Scan for the cell matching the given text and deliver its [X, Y] coordinate at center. 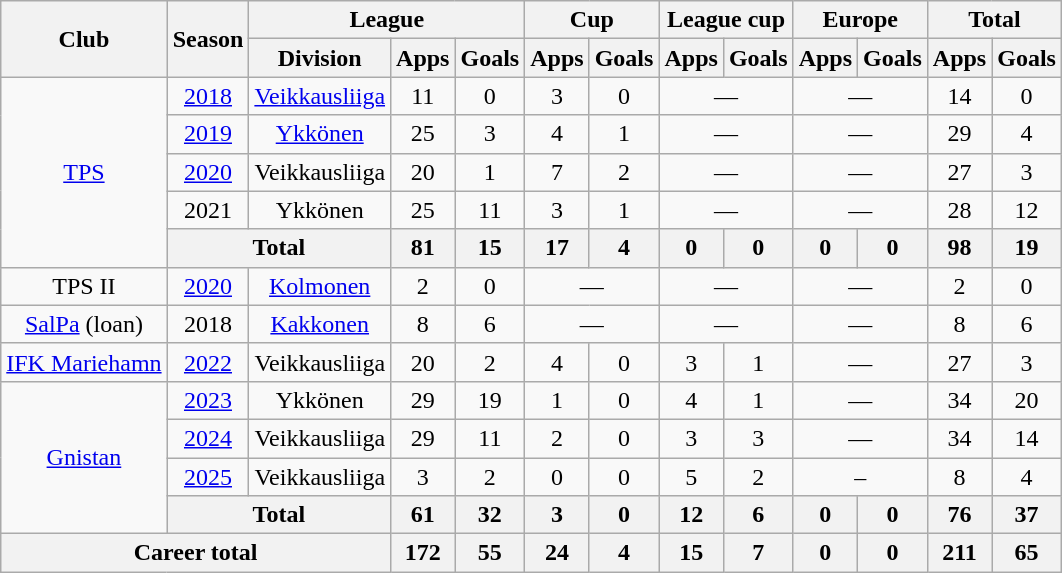
2023 [208, 400]
5 [691, 477]
2019 [208, 134]
2024 [208, 438]
Cup [592, 20]
28 [959, 210]
81 [423, 248]
24 [557, 553]
2025 [208, 477]
League [387, 20]
65 [1027, 553]
2021 [208, 210]
17 [557, 248]
Kakkonen [320, 324]
Gnistan [84, 457]
32 [490, 515]
61 [423, 515]
55 [490, 553]
SalPa (loan) [84, 324]
Europe [860, 20]
League cup [726, 20]
Division [320, 58]
211 [959, 553]
76 [959, 515]
172 [423, 553]
TPS II [84, 286]
Career total [196, 553]
Club [84, 39]
98 [959, 248]
IFK Mariehamn [84, 362]
TPS [84, 172]
Season [208, 39]
2022 [208, 362]
Kolmonen [320, 286]
37 [1027, 515]
– [860, 477]
